Find where the given text appears and provide that cell's center as (x, y) coordinate. 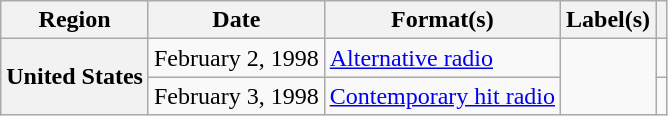
Label(s) (608, 20)
Alternative radio (442, 58)
Contemporary hit radio (442, 96)
February 2, 1998 (236, 58)
United States (75, 77)
Date (236, 20)
Format(s) (442, 20)
Region (75, 20)
February 3, 1998 (236, 96)
